Find where the given text appears and provide that cell's center as [X, Y] coordinate. 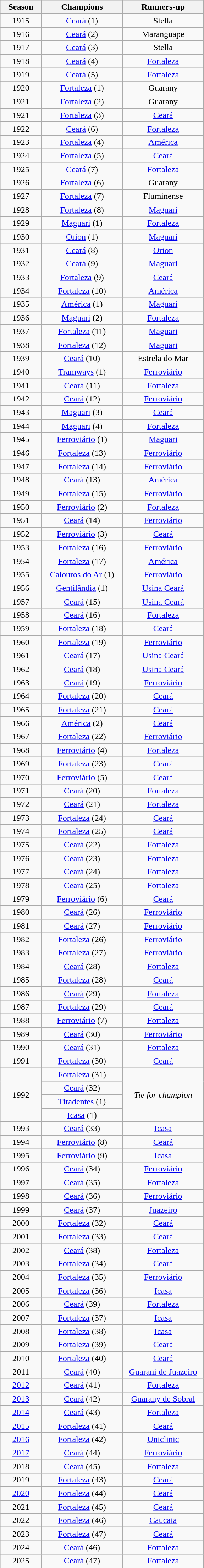
1987 [21, 1007]
1936 [21, 318]
Ceará (33) [82, 1129]
Ceará (30) [82, 1034]
1938 [21, 345]
Ceará (3) [82, 48]
Fortaleza (8) [82, 210]
2001 [21, 1236]
1925 [21, 169]
1929 [21, 223]
1950 [21, 507]
Ceará (7) [82, 169]
1937 [21, 331]
Fortaleza (7) [82, 196]
2011 [21, 1372]
Ceará (40) [82, 1372]
1963 [21, 683]
2019 [21, 1480]
Fortaleza (25) [82, 831]
1981 [21, 926]
1997 [21, 1182]
1978 [21, 885]
1941 [21, 385]
1982 [21, 939]
Runners-up [163, 7]
Fluminense [163, 196]
Fortaleza (9) [82, 277]
Maguari (3) [82, 413]
2023 [21, 1534]
Ferroviário (7) [82, 1020]
1947 [21, 466]
1927 [21, 196]
Maguari (4) [82, 426]
Ceará (19) [82, 683]
2003 [21, 1264]
Fortaleza (18) [82, 629]
Fortaleza (45) [82, 1507]
1940 [21, 372]
Fortaleza (19) [82, 642]
2009 [21, 1345]
2005 [21, 1291]
Calouros do Ar (1) [82, 574]
Fortaleza (34) [82, 1264]
1983 [21, 953]
1952 [21, 534]
1930 [21, 237]
Fortaleza (2) [82, 102]
Ferroviário (9) [82, 1155]
Ceará (13) [82, 480]
1946 [21, 453]
Ceará (22) [82, 845]
Fortaleza (40) [82, 1358]
2013 [21, 1399]
2004 [21, 1277]
1996 [21, 1169]
Ceará (23) [82, 858]
Ferroviário (6) [82, 899]
1971 [21, 791]
Fortaleza (13) [82, 453]
1967 [21, 737]
2006 [21, 1304]
Ceará (42) [82, 1399]
Fortaleza (20) [82, 696]
1969 [21, 764]
Ceará (24) [82, 872]
1966 [21, 723]
Fortaleza (6) [82, 183]
1975 [21, 845]
1960 [21, 642]
1994 [21, 1142]
1968 [21, 750]
Ceará (1) [82, 21]
1986 [21, 993]
1939 [21, 358]
1922 [21, 129]
1934 [21, 291]
1949 [21, 493]
Ferroviário (3) [82, 534]
Ceará (25) [82, 885]
Ceará (15) [82, 602]
Ceará (9) [82, 264]
Ceará (43) [82, 1412]
Ferroviário (1) [82, 439]
Ceará (44) [82, 1453]
1957 [21, 602]
1933 [21, 277]
1993 [21, 1129]
1976 [21, 858]
2015 [21, 1426]
1992 [21, 1095]
Fortaleza (14) [82, 466]
Tie for champion [163, 1095]
2007 [21, 1318]
Ceará (46) [82, 1547]
Ceará (2) [82, 34]
Guarany de Sobral [163, 1399]
1935 [21, 304]
Fortaleza (16) [82, 547]
Fortaleza (22) [82, 737]
Ceará (36) [82, 1196]
Fortaleza (1) [82, 88]
1917 [21, 48]
2010 [21, 1358]
Ceará (18) [82, 669]
1920 [21, 88]
1926 [21, 183]
Fortaleza (4) [82, 142]
1965 [21, 710]
1954 [21, 561]
1928 [21, 210]
Ferroviário (4) [82, 750]
Ceará (8) [82, 250]
1977 [21, 872]
Ceará (5) [82, 75]
Fortaleza (5) [82, 155]
1953 [21, 547]
Fortaleza (29) [82, 1007]
Ceará (31) [82, 1048]
1979 [21, 899]
Fortaleza (42) [82, 1439]
Fortaleza (26) [82, 939]
Ceará (47) [82, 1561]
Gentilândia (1) [82, 588]
Tramways (1) [82, 372]
1958 [21, 615]
1980 [21, 912]
1964 [21, 696]
1990 [21, 1048]
1959 [21, 629]
Orion [163, 250]
1945 [21, 439]
Maguari (1) [82, 223]
1943 [21, 413]
2018 [21, 1466]
2012 [21, 1385]
Icasa (1) [82, 1115]
2016 [21, 1439]
Fortaleza (17) [82, 561]
1989 [21, 1034]
1932 [21, 264]
1944 [21, 426]
Guarani de Juazeiro [163, 1372]
Ceará (14) [82, 520]
Fortaleza (12) [82, 345]
Ceará (20) [82, 791]
América (1) [82, 304]
1995 [21, 1155]
Fortaleza (44) [82, 1493]
1923 [21, 142]
1948 [21, 480]
1915 [21, 21]
Fortaleza (30) [82, 1061]
Ceará (37) [82, 1209]
1916 [21, 34]
Fortaleza (3) [82, 115]
Ceará (21) [82, 804]
1984 [21, 966]
1919 [21, 75]
Ceará (38) [82, 1250]
Fortaleza (32) [82, 1223]
2017 [21, 1453]
Fortaleza (35) [82, 1277]
Fortaleza (43) [82, 1480]
Ceará (17) [82, 656]
Season [21, 7]
Ceará (32) [82, 1088]
Fortaleza (27) [82, 953]
Fortaleza (36) [82, 1291]
1991 [21, 1061]
Fortaleza (15) [82, 493]
1931 [21, 250]
Ceará (45) [82, 1466]
2008 [21, 1331]
Uniclinic [163, 1439]
1951 [21, 520]
Ceará (4) [82, 61]
1962 [21, 669]
2021 [21, 1507]
1999 [21, 1209]
Fortaleza (39) [82, 1345]
1998 [21, 1196]
Caucaia [163, 1520]
Estrela do Mar [163, 358]
Fortaleza (33) [82, 1236]
1918 [21, 61]
Ceará (11) [82, 385]
1972 [21, 804]
Juazeiro [163, 1209]
Ceará (16) [82, 615]
1985 [21, 980]
Champions [82, 7]
2002 [21, 1250]
Ceará (39) [82, 1304]
1961 [21, 656]
Fortaleza (46) [82, 1520]
Ceará (10) [82, 358]
Ferroviário (2) [82, 507]
Ceará (12) [82, 399]
2000 [21, 1223]
Fortaleza (28) [82, 980]
1970 [21, 777]
2025 [21, 1561]
1956 [21, 588]
Ceará (41) [82, 1385]
Fortaleza (21) [82, 710]
1924 [21, 155]
América (2) [82, 723]
Ceará (35) [82, 1182]
Fortaleza (38) [82, 1331]
2022 [21, 1520]
1955 [21, 574]
2014 [21, 1412]
Fortaleza (10) [82, 291]
1942 [21, 399]
Ceará (28) [82, 966]
Fortaleza (37) [82, 1318]
2020 [21, 1493]
1974 [21, 831]
Ferroviário (8) [82, 1142]
Ceará (26) [82, 912]
Fortaleza (24) [82, 818]
Fortaleza (23) [82, 764]
Ceará (6) [82, 129]
1973 [21, 818]
Fortaleza (47) [82, 1534]
Maranguape [163, 34]
Ceará (27) [82, 926]
Ferroviário (5) [82, 777]
Fortaleza (11) [82, 331]
2024 [21, 1547]
Maguari (2) [82, 318]
Ceará (29) [82, 993]
Fortaleza (41) [82, 1426]
Orion (1) [82, 237]
1988 [21, 1020]
Ceará (34) [82, 1169]
Tiradentes (1) [82, 1102]
Fortaleza (31) [82, 1075]
